From the cell containing the given text, extract its center point as (X, Y) coordinate. 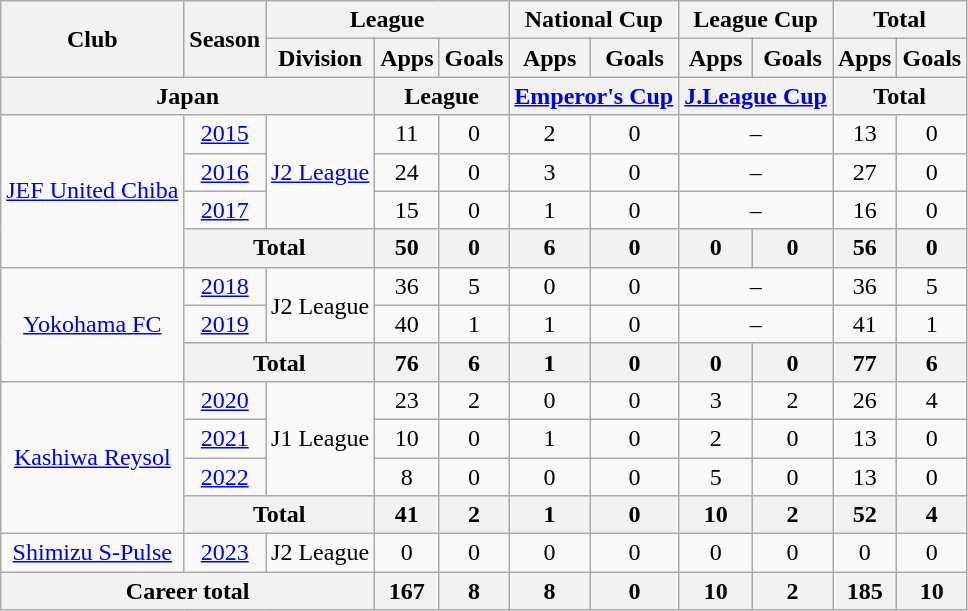
JEF United Chiba (92, 191)
24 (407, 172)
185 (864, 591)
2021 (225, 438)
Club (92, 39)
27 (864, 172)
167 (407, 591)
16 (864, 210)
23 (407, 400)
National Cup (594, 20)
J1 League (320, 438)
76 (407, 362)
J.League Cup (756, 96)
40 (407, 324)
Shimizu S-Pulse (92, 553)
2023 (225, 553)
2022 (225, 477)
77 (864, 362)
Season (225, 39)
Japan (188, 96)
Yokohama FC (92, 324)
League Cup (756, 20)
2020 (225, 400)
15 (407, 210)
Emperor's Cup (594, 96)
Career total (188, 591)
50 (407, 248)
Kashiwa Reysol (92, 457)
2016 (225, 172)
11 (407, 134)
2017 (225, 210)
52 (864, 515)
2018 (225, 286)
2019 (225, 324)
Division (320, 58)
26 (864, 400)
2015 (225, 134)
56 (864, 248)
